Determine the (x, y) coordinate at the center of the cell enclosing the given text.  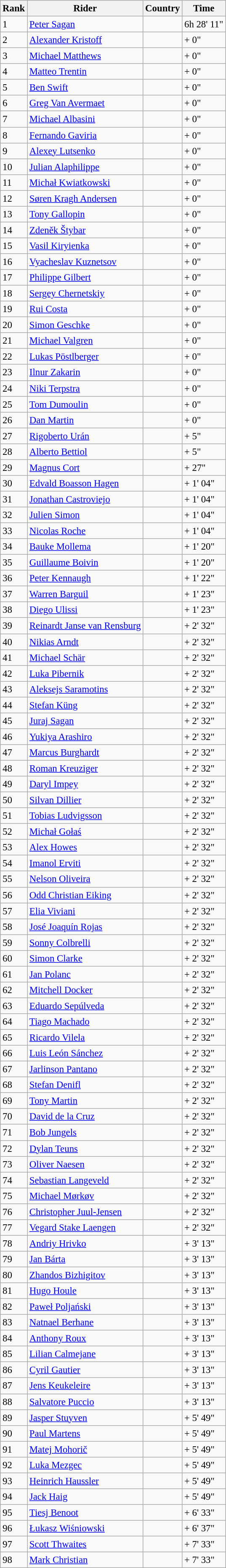
15 (14, 246)
+ 6' 33" (204, 1512)
51 (14, 816)
Tobias Ludvigsson (85, 816)
Luka Pibernik (85, 673)
29 (14, 467)
57 (14, 911)
Michał Gołaś (85, 832)
54 (14, 863)
85 (14, 1354)
Mark Christian (85, 1560)
1 (14, 24)
87 (14, 1386)
62 (14, 990)
37 (14, 594)
18 (14, 294)
13 (14, 214)
Matteo Trentin (85, 72)
Zhandos Bizhigitov (85, 1275)
Bob Jungels (85, 1133)
92 (14, 1465)
Time (204, 8)
22 (14, 357)
19 (14, 309)
Paweł Poljański (85, 1307)
Country (162, 8)
Michael Mørkøv (85, 1196)
76 (14, 1212)
12 (14, 198)
46 (14, 737)
75 (14, 1196)
Peter Sagan (85, 24)
Guillaume Boivin (85, 563)
Sonny Colbrelli (85, 943)
56 (14, 895)
Zdeněk Štybar (85, 230)
Simon Clarke (85, 959)
Alexey Lutsenko (85, 151)
Jack Haig (85, 1497)
59 (14, 943)
78 (14, 1243)
Edvald Boasson Hagen (85, 483)
Alex Howes (85, 847)
48 (14, 768)
Rigoberto Urán (85, 436)
Nikias Arndt (85, 642)
Odd Christian Eiking (85, 895)
63 (14, 1006)
4 (14, 72)
43 (14, 689)
94 (14, 1497)
Michał Kwiatkowski (85, 182)
24 (14, 388)
Eduardo Sepúlveda (85, 1006)
50 (14, 800)
32 (14, 515)
Marcus Burghardt (85, 753)
74 (14, 1180)
61 (14, 974)
71 (14, 1133)
42 (14, 673)
Dan Martin (85, 420)
45 (14, 721)
Ben Swift (85, 88)
34 (14, 547)
35 (14, 563)
65 (14, 1038)
7 (14, 119)
40 (14, 642)
Yukiya Arashiro (85, 737)
26 (14, 420)
Reinardt Janse van Rensburg (85, 626)
55 (14, 879)
38 (14, 610)
David de la Cruz (85, 1117)
Alberto Bettiol (85, 452)
49 (14, 784)
95 (14, 1512)
Michael Albasini (85, 119)
25 (14, 404)
47 (14, 753)
Jonathan Castroviejo (85, 499)
70 (14, 1117)
Anthony Roux (85, 1338)
Rui Costa (85, 309)
58 (14, 927)
Mitchell Docker (85, 990)
Jasper Stuyven (85, 1418)
98 (14, 1560)
Andriy Hrivko (85, 1243)
Rider (85, 8)
Jan Bárta (85, 1259)
Bauke Mollema (85, 547)
Tony Gallopin (85, 214)
Ricardo Vilela (85, 1038)
Michael Schär (85, 657)
90 (14, 1433)
Natnael Berhane (85, 1322)
69 (14, 1101)
6 (14, 103)
Juraj Sagan (85, 721)
Rank (14, 8)
Lukas Pöstlberger (85, 357)
68 (14, 1085)
Diego Ulissi (85, 610)
Christopher Juul-Jensen (85, 1212)
80 (14, 1275)
97 (14, 1544)
84 (14, 1338)
23 (14, 373)
Nelson Oliveira (85, 879)
77 (14, 1228)
Nicolas Roche (85, 531)
73 (14, 1164)
Peter Kennaugh (85, 578)
39 (14, 626)
Magnus Cort (85, 467)
60 (14, 959)
93 (14, 1481)
Vyacheslav Kuznetsov (85, 262)
Dylan Teuns (85, 1149)
+ 1' 22" (204, 578)
Julian Alaphilippe (85, 167)
José Joaquín Rojas (85, 927)
+ 6' 37" (204, 1528)
52 (14, 832)
83 (14, 1322)
5 (14, 88)
Simon Geschke (85, 325)
20 (14, 325)
Fernando Gaviria (85, 135)
Silvan Dillier (85, 800)
Tom Dumoulin (85, 404)
Sergey Chernetskiy (85, 294)
36 (14, 578)
89 (14, 1418)
Niki Terpstra (85, 388)
Aleksejs Saramotins (85, 689)
27 (14, 436)
79 (14, 1259)
2 (14, 40)
11 (14, 182)
31 (14, 499)
Matej Mohorič (85, 1449)
Julien Simon (85, 515)
Greg Van Avermaet (85, 103)
Stefan Denifl (85, 1085)
44 (14, 705)
Warren Barguil (85, 594)
53 (14, 847)
17 (14, 278)
14 (14, 230)
6h 28' 11" (204, 24)
33 (14, 531)
Michael Valgren (85, 341)
82 (14, 1307)
Alexander Kristoff (85, 40)
64 (14, 1022)
96 (14, 1528)
Cyril Gautier (85, 1370)
Daryl Impey (85, 784)
Søren Kragh Andersen (85, 198)
Jens Keukeleire (85, 1386)
Vegard Stake Laengen (85, 1228)
Heinrich Haussler (85, 1481)
Ilnur Zakarin (85, 373)
Łukasz Wiśniowski (85, 1528)
Philippe Gilbert (85, 278)
Sebastian Langeveld (85, 1180)
Jarlinson Pantano (85, 1069)
Lilian Calmejane (85, 1354)
Salvatore Puccio (85, 1402)
88 (14, 1402)
8 (14, 135)
86 (14, 1370)
Scott Thwaites (85, 1544)
Imanol Erviti (85, 863)
Michael Matthews (85, 56)
Jan Polanc (85, 974)
+ 27" (204, 467)
28 (14, 452)
Roman Kreuziger (85, 768)
30 (14, 483)
Oliver Naesen (85, 1164)
Vasil Kiryienka (85, 246)
Tony Martin (85, 1101)
9 (14, 151)
72 (14, 1149)
Hugo Houle (85, 1291)
Paul Martens (85, 1433)
Tiesj Benoot (85, 1512)
Stefan Küng (85, 705)
66 (14, 1053)
Tiago Machado (85, 1022)
21 (14, 341)
67 (14, 1069)
3 (14, 56)
91 (14, 1449)
Luka Mezgec (85, 1465)
41 (14, 657)
16 (14, 262)
10 (14, 167)
Elia Viviani (85, 911)
81 (14, 1291)
Luis León Sánchez (85, 1053)
